Search for the cell housing the specified text and yield its (X, Y) center coordinate. 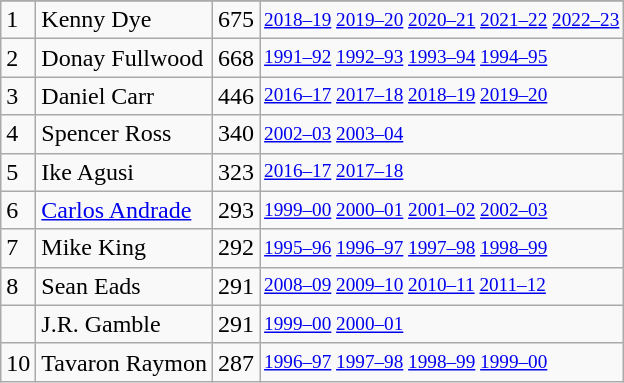
2016–17 2017–18 2018–19 2019–20 (442, 96)
4 (18, 134)
10 (18, 362)
340 (236, 134)
292 (236, 248)
323 (236, 172)
287 (236, 362)
293 (236, 210)
1999–00 2000–01 (442, 324)
2 (18, 58)
Sean Eads (124, 286)
J.R. Gamble (124, 324)
Carlos Andrade (124, 210)
6 (18, 210)
Mike King (124, 248)
Kenny Dye (124, 20)
8 (18, 286)
Tavaron Raymon (124, 362)
Donay Fullwood (124, 58)
Daniel Carr (124, 96)
5 (18, 172)
1991–92 1992–93 1993–94 1994–95 (442, 58)
1999–00 2000–01 2001–02 2002–03 (442, 210)
Spencer Ross (124, 134)
668 (236, 58)
1995–96 1996–97 1997–98 1998–99 (442, 248)
446 (236, 96)
1 (18, 20)
2018–19 2019–20 2020–21 2021–22 2022–23 (442, 20)
Ike Agusi (124, 172)
2008–09 2009–10 2010–11 2011–12 (442, 286)
1996–97 1997–98 1998–99 1999–00 (442, 362)
675 (236, 20)
7 (18, 248)
3 (18, 96)
2002–03 2003–04 (442, 134)
2016–17 2017–18 (442, 172)
